Provide the (X, Y) coordinate of the cell's center where the given text is located.  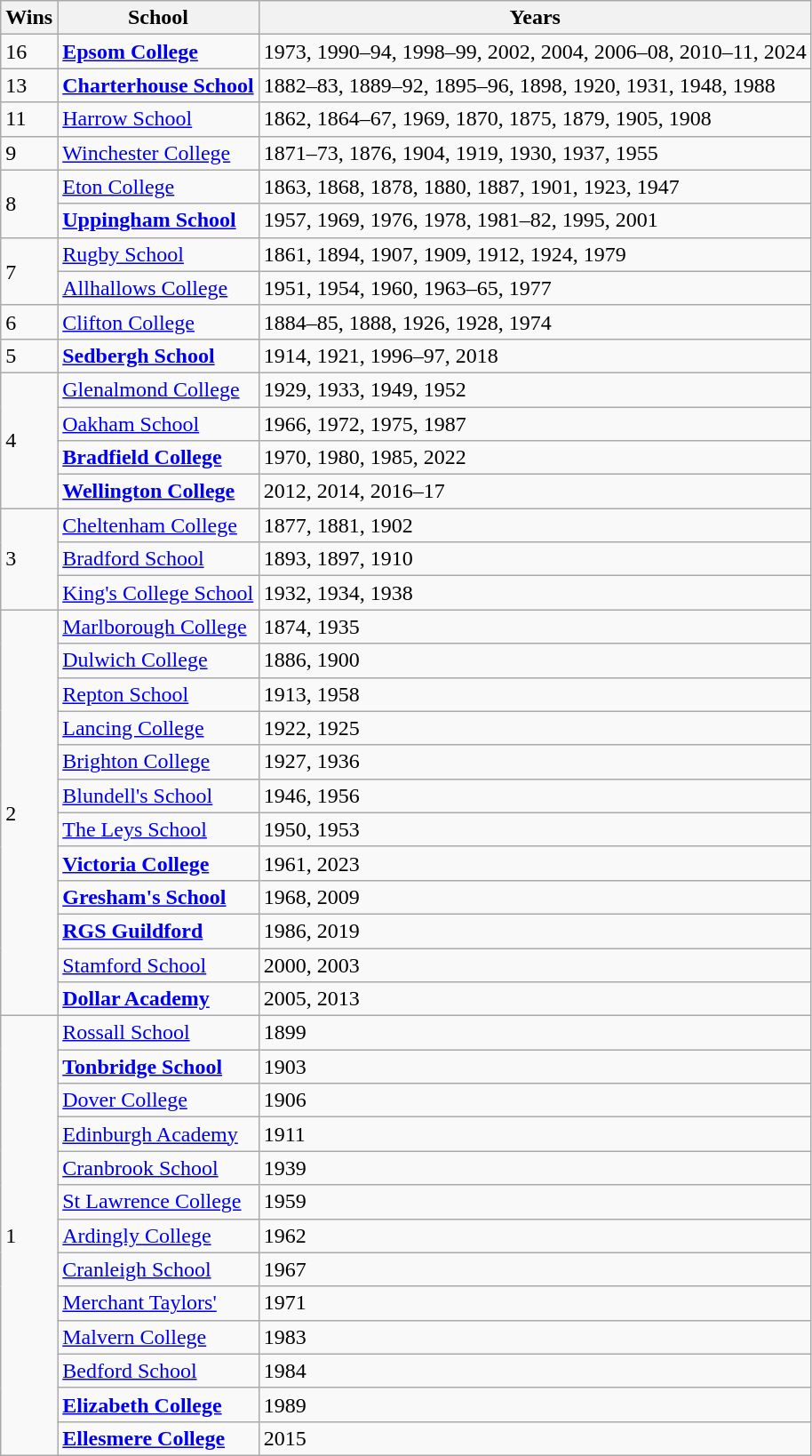
1957, 1969, 1976, 1978, 1981–82, 1995, 2001 (535, 220)
1 (29, 1236)
9 (29, 153)
Cheltenham College (158, 525)
1968, 2009 (535, 897)
Bradfield College (158, 458)
11 (29, 119)
Allhallows College (158, 288)
Ardingly College (158, 1236)
Winchester College (158, 153)
1989 (535, 1404)
Ellesmere College (158, 1438)
1863, 1868, 1878, 1880, 1887, 1901, 1923, 1947 (535, 187)
Merchant Taylors' (158, 1303)
1899 (535, 1033)
RGS Guildford (158, 931)
King's College School (158, 593)
1903 (535, 1067)
Wellington College (158, 492)
1970, 1980, 1985, 2022 (535, 458)
Uppingham School (158, 220)
3 (29, 559)
1877, 1881, 1902 (535, 525)
1922, 1925 (535, 728)
Epsom College (158, 52)
Victoria College (158, 863)
1983 (535, 1337)
Edinburgh Academy (158, 1134)
Clifton College (158, 322)
Repton School (158, 694)
1929, 1933, 1949, 1952 (535, 389)
1893, 1897, 1910 (535, 559)
1914, 1921, 1996–97, 2018 (535, 356)
Oakham School (158, 424)
Gresham's School (158, 897)
1946, 1956 (535, 796)
Rossall School (158, 1033)
Sedbergh School (158, 356)
Eton College (158, 187)
Brighton College (158, 762)
1882–83, 1889–92, 1895–96, 1898, 1920, 1931, 1948, 1988 (535, 85)
Glenalmond College (158, 389)
1871–73, 1876, 1904, 1919, 1930, 1937, 1955 (535, 153)
5 (29, 356)
1966, 1972, 1975, 1987 (535, 424)
1962 (535, 1236)
Marlborough College (158, 627)
The Leys School (158, 829)
8 (29, 204)
1861, 1894, 1907, 1909, 1912, 1924, 1979 (535, 254)
1906 (535, 1100)
Stamford School (158, 964)
Lancing College (158, 728)
2 (29, 812)
Rugby School (158, 254)
1971 (535, 1303)
St Lawrence College (158, 1202)
2015 (535, 1438)
Charterhouse School (158, 85)
Cranleigh School (158, 1269)
Wins (29, 18)
Cranbrook School (158, 1168)
1961, 2023 (535, 863)
Dulwich College (158, 660)
Elizabeth College (158, 1404)
Bedford School (158, 1371)
7 (29, 271)
4 (29, 440)
1984 (535, 1371)
1950, 1953 (535, 829)
1932, 1934, 1938 (535, 593)
1986, 2019 (535, 931)
Bradford School (158, 559)
School (158, 18)
1886, 1900 (535, 660)
1927, 1936 (535, 762)
1874, 1935 (535, 627)
Harrow School (158, 119)
1959 (535, 1202)
1939 (535, 1168)
Tonbridge School (158, 1067)
2012, 2014, 2016–17 (535, 492)
1911 (535, 1134)
1951, 1954, 1960, 1963–65, 1977 (535, 288)
Blundell's School (158, 796)
2000, 2003 (535, 964)
16 (29, 52)
1973, 1990–94, 1998–99, 2002, 2004, 2006–08, 2010–11, 2024 (535, 52)
1913, 1958 (535, 694)
2005, 2013 (535, 999)
6 (29, 322)
13 (29, 85)
Malvern College (158, 1337)
Dollar Academy (158, 999)
Dover College (158, 1100)
1862, 1864–67, 1969, 1870, 1875, 1879, 1905, 1908 (535, 119)
Years (535, 18)
1967 (535, 1269)
1884–85, 1888, 1926, 1928, 1974 (535, 322)
